Determine the [x, y] coordinate at the center of the cell enclosing the given text.  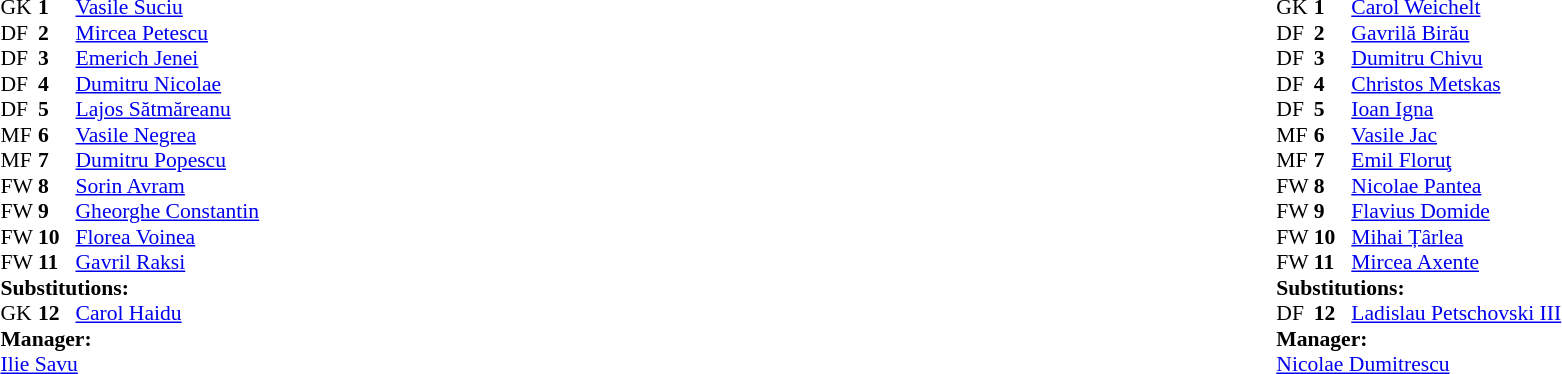
Emil Floruţ [1456, 161]
Vasile Negrea [168, 135]
Dumitru Nicolae [168, 84]
Florea Voinea [168, 237]
Mircea Petescu [168, 33]
Dumitru Chivu [1456, 59]
Lajos Sătmăreanu [168, 109]
Christos Metskas [1456, 84]
Gavrilă Birău [1456, 33]
Mihai Țârlea [1456, 237]
Ioan Igna [1456, 109]
Dumitru Popescu [168, 161]
Ladislau Petschovski III [1456, 313]
Vasile Jac [1456, 135]
Gavril Raksi [168, 263]
Mircea Axente [1456, 263]
Emerich Jenei [168, 59]
Nicolae Pantea [1456, 186]
Gheorghe Constantin [168, 211]
Flavius Domide [1456, 211]
Sorin Avram [168, 186]
Carol Haidu [168, 313]
GK [19, 313]
